Pinpoint the cell where the given text exists, returning its [X, Y] midpoint coordinate. 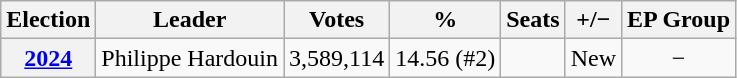
Votes [337, 20]
3,589,114 [337, 58]
− [679, 58]
2024 [48, 58]
% [446, 20]
Election [48, 20]
Leader [190, 20]
14.56 (#2) [446, 58]
Philippe Hardouin [190, 58]
New [593, 58]
+/− [593, 20]
Seats [533, 20]
EP Group [679, 20]
